Output the [x, y] coordinate of the center of the cell containing the given text.  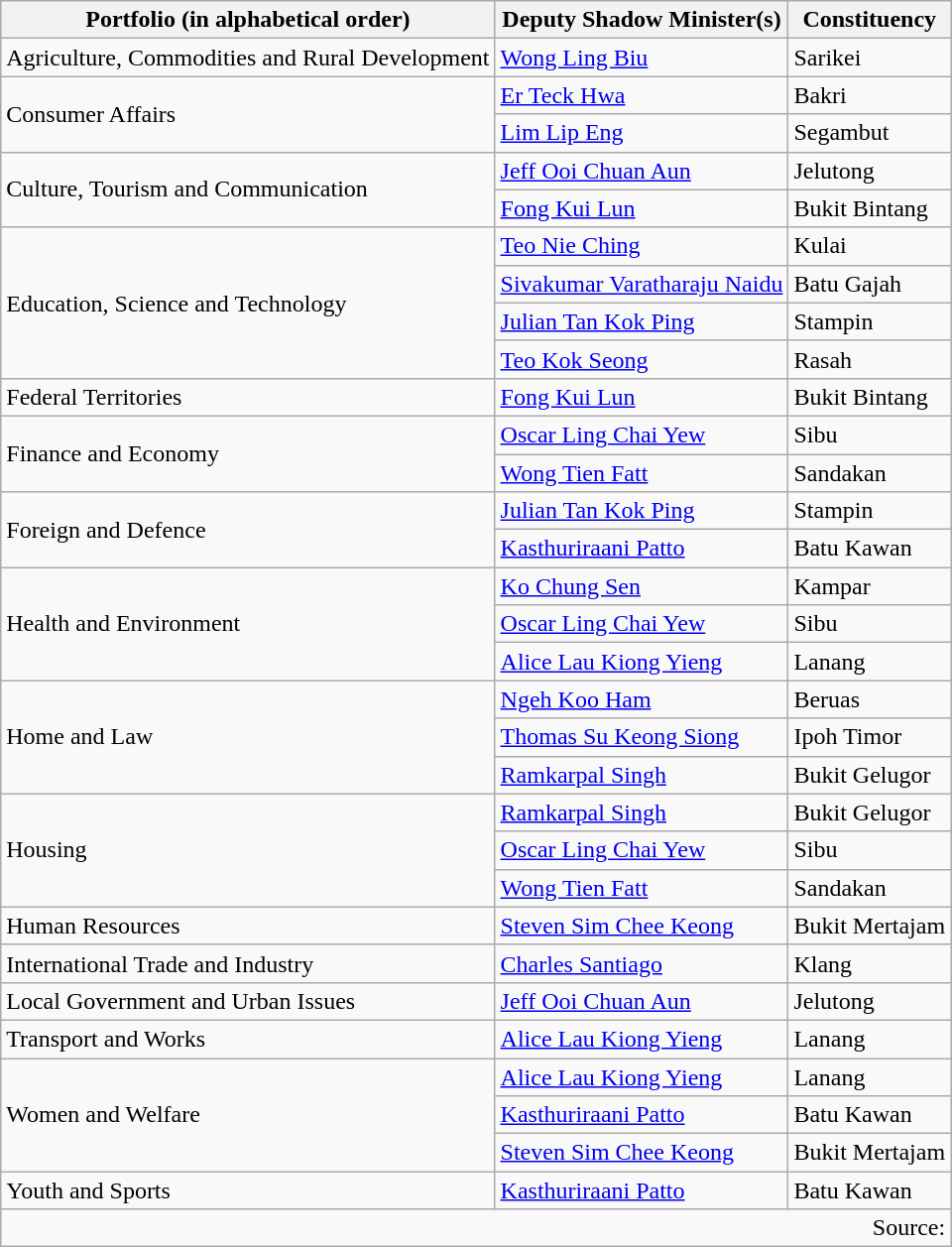
Culture, Tourism and Communication [248, 189]
Ipoh Timor [870, 737]
Klang [870, 963]
Women and Welfare [248, 1114]
Consumer Affairs [248, 114]
Thomas Su Keong Siong [642, 737]
Teo Kok Seong [642, 359]
Sivakumar Varatharaju Naidu [642, 284]
Agriculture, Commodities and Rural Development [248, 58]
Wong Ling Biu [642, 58]
Segambut [870, 133]
Batu Gajah [870, 284]
Local Government and Urban Issues [248, 1001]
Transport and Works [248, 1039]
Sarikei [870, 58]
Foreign and Defence [248, 530]
Youth and Sports [248, 1190]
Charles Santiago [642, 963]
Portfolio (in alphabetical order) [248, 20]
Beruas [870, 699]
Teo Nie Ching [642, 246]
Ngeh Koo Ham [642, 699]
Health and Environment [248, 624]
Human Resources [248, 926]
Bakri [870, 95]
Kulai [870, 246]
Source: [476, 1228]
Lim Lip Eng [642, 133]
Rasah [870, 359]
Deputy Shadow Minister(s) [642, 20]
International Trade and Industry [248, 963]
Federal Territories [248, 397]
Kampar [870, 586]
Er Teck Hwa [642, 95]
Education, Science and Technology [248, 303]
Housing [248, 850]
Finance and Economy [248, 453]
Home and Law [248, 737]
Constituency [870, 20]
Ko Chung Sen [642, 586]
